Return [x, y] of the center of cell containing provided text 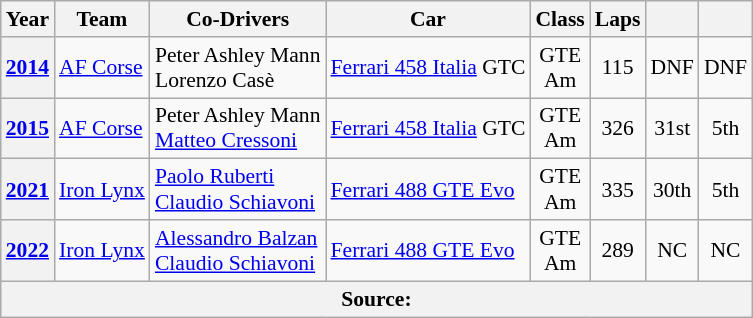
Car [428, 19]
Peter Ashley Mann Matteo Cressoni [238, 128]
335 [618, 190]
30th [672, 190]
Team [102, 19]
Alessandro Balzan Claudio Schiavoni [238, 250]
326 [618, 128]
Source: [376, 299]
2022 [28, 250]
2021 [28, 190]
Year [28, 19]
289 [618, 250]
Co-Drivers [238, 19]
Paolo Ruberti Claudio Schiavoni [238, 190]
31st [672, 128]
115 [618, 68]
Peter Ashley Mann Lorenzo Casè [238, 68]
2015 [28, 128]
2014 [28, 68]
Laps [618, 19]
Class [560, 19]
